Locate the cell with the specified text and output its (x, y) center coordinate. 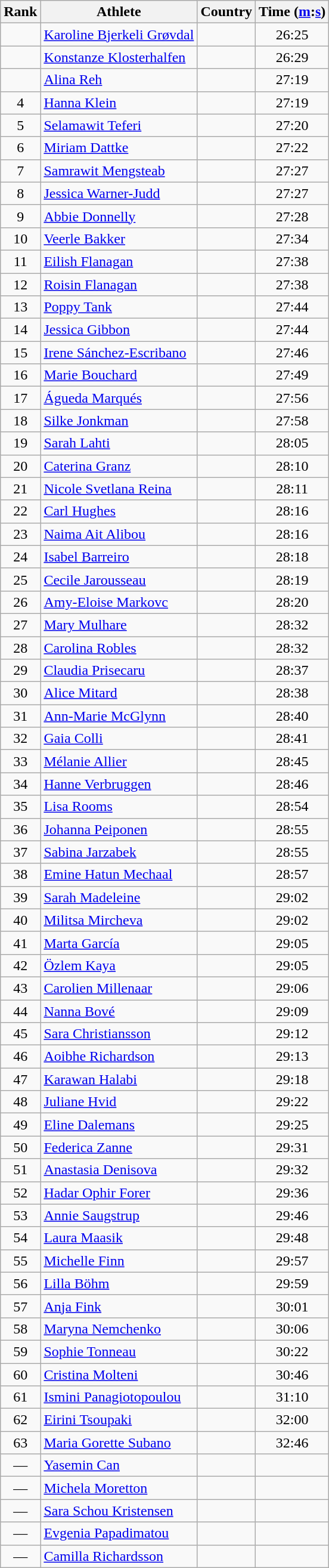
28:19 (292, 579)
Karawan Halabi (119, 1079)
Maryna Nemchenko (119, 1329)
44 (20, 1011)
20 (20, 466)
13 (20, 307)
21 (20, 489)
58 (20, 1329)
Nanna Bové (119, 1011)
29:22 (292, 1102)
35 (20, 807)
46 (20, 1057)
Jessica Warner-Judd (119, 193)
Hanna Klein (119, 103)
Alice Mitard (119, 693)
47 (20, 1079)
Michelle Finn (119, 1261)
Hanne Verbruggen (119, 784)
27:22 (292, 148)
29:06 (292, 988)
Alina Reh (119, 80)
28:10 (292, 466)
42 (20, 965)
Sara Christiansson (119, 1034)
24 (20, 557)
30:22 (292, 1351)
28:41 (292, 739)
29:09 (292, 1011)
10 (20, 239)
31 (20, 716)
Karoline Bjerkeli Grøvdal (119, 35)
26:29 (292, 57)
28:46 (292, 784)
31:10 (292, 1397)
29:36 (292, 1193)
Gaia Colli (119, 739)
56 (20, 1283)
41 (20, 943)
30:46 (292, 1374)
Miriam Dattke (119, 148)
7 (20, 171)
29:48 (292, 1238)
Sabina Jarzabek (119, 852)
Carolina Robles (119, 647)
62 (20, 1420)
37 (20, 852)
30 (20, 693)
28:11 (292, 489)
55 (20, 1261)
25 (20, 579)
29:46 (292, 1215)
32:46 (292, 1443)
Irene Sánchez-Escribano (119, 353)
29:59 (292, 1283)
27:58 (292, 421)
28:45 (292, 761)
Özlem Kaya (119, 965)
Rank (20, 12)
28:05 (292, 443)
17 (20, 398)
23 (20, 534)
51 (20, 1170)
Michela Moretton (119, 1488)
19 (20, 443)
Claudia Prisecaru (119, 671)
32 (20, 739)
Amy-Eloise Markovc (119, 602)
Ismini Panagiotopoulou (119, 1397)
Eline Dalemans (119, 1125)
48 (20, 1102)
28:18 (292, 557)
29 (20, 671)
Silke Jonkman (119, 421)
5 (20, 125)
22 (20, 511)
Annie Saugstrup (119, 1215)
Roisin Flanagan (119, 285)
59 (20, 1351)
Anja Fink (119, 1306)
27:20 (292, 125)
Lilla Böhm (119, 1283)
Country (226, 12)
40 (20, 920)
Emine Hatun Mechaal (119, 875)
28:37 (292, 671)
Sarah Madeleine (119, 897)
27:28 (292, 216)
27:49 (292, 375)
61 (20, 1397)
Jessica Gibbon (119, 330)
27:56 (292, 398)
Sarah Lahti (119, 443)
26:25 (292, 35)
Abbie Donnelly (119, 216)
33 (20, 761)
28:20 (292, 602)
Selamawit Teferi (119, 125)
4 (20, 103)
Samrawit Mengsteab (119, 171)
Konstanze Klosterhalfen (119, 57)
30:06 (292, 1329)
Nicole Svetlana Reina (119, 489)
38 (20, 875)
28:40 (292, 716)
Poppy Tank (119, 307)
27:46 (292, 353)
32:00 (292, 1420)
49 (20, 1125)
Aoibhe Richardson (119, 1057)
Time (m:s) (292, 12)
28:38 (292, 693)
Marie Bouchard (119, 375)
18 (20, 421)
Cecile Jarousseau (119, 579)
Sophie Tonneau (119, 1351)
Johanna Peiponen (119, 829)
Lisa Rooms (119, 807)
Mélanie Allier (119, 761)
Águeda Marqués (119, 398)
28 (20, 647)
9 (20, 216)
Sara Schou Kristensen (119, 1511)
29:31 (292, 1147)
54 (20, 1238)
14 (20, 330)
29:18 (292, 1079)
60 (20, 1374)
Militsa Mircheva (119, 920)
39 (20, 897)
Federica Zanne (119, 1147)
29:57 (292, 1261)
28:54 (292, 807)
36 (20, 829)
8 (20, 193)
Carolien Millenaar (119, 988)
Marta García (119, 943)
43 (20, 988)
6 (20, 148)
Caterina Granz (119, 466)
Isabel Barreiro (119, 557)
11 (20, 261)
28:57 (292, 875)
30:01 (292, 1306)
Anastasia Denisova (119, 1170)
Naima Ait Alibou (119, 534)
Eilish Flanagan (119, 261)
Yasemin Can (119, 1465)
Athlete (119, 12)
29:32 (292, 1170)
52 (20, 1193)
50 (20, 1147)
Cristina Molteni (119, 1374)
27 (20, 625)
Camilla Richardsson (119, 1556)
27:34 (292, 239)
Evgenia Papadimatou (119, 1533)
45 (20, 1034)
Eirini Tsoupaki (119, 1420)
Veerle Bakker (119, 239)
Laura Maasik (119, 1238)
34 (20, 784)
15 (20, 353)
12 (20, 285)
Maria Gorette Subano (119, 1443)
Hadar Ophir Forer (119, 1193)
63 (20, 1443)
Carl Hughes (119, 511)
53 (20, 1215)
Mary Mulhare (119, 625)
Ann-Marie McGlynn (119, 716)
57 (20, 1306)
29:13 (292, 1057)
16 (20, 375)
29:12 (292, 1034)
Juliane Hvid (119, 1102)
29:25 (292, 1125)
26 (20, 602)
